For the text-containing cell, return its midpoint in [x, y] coordinate format. 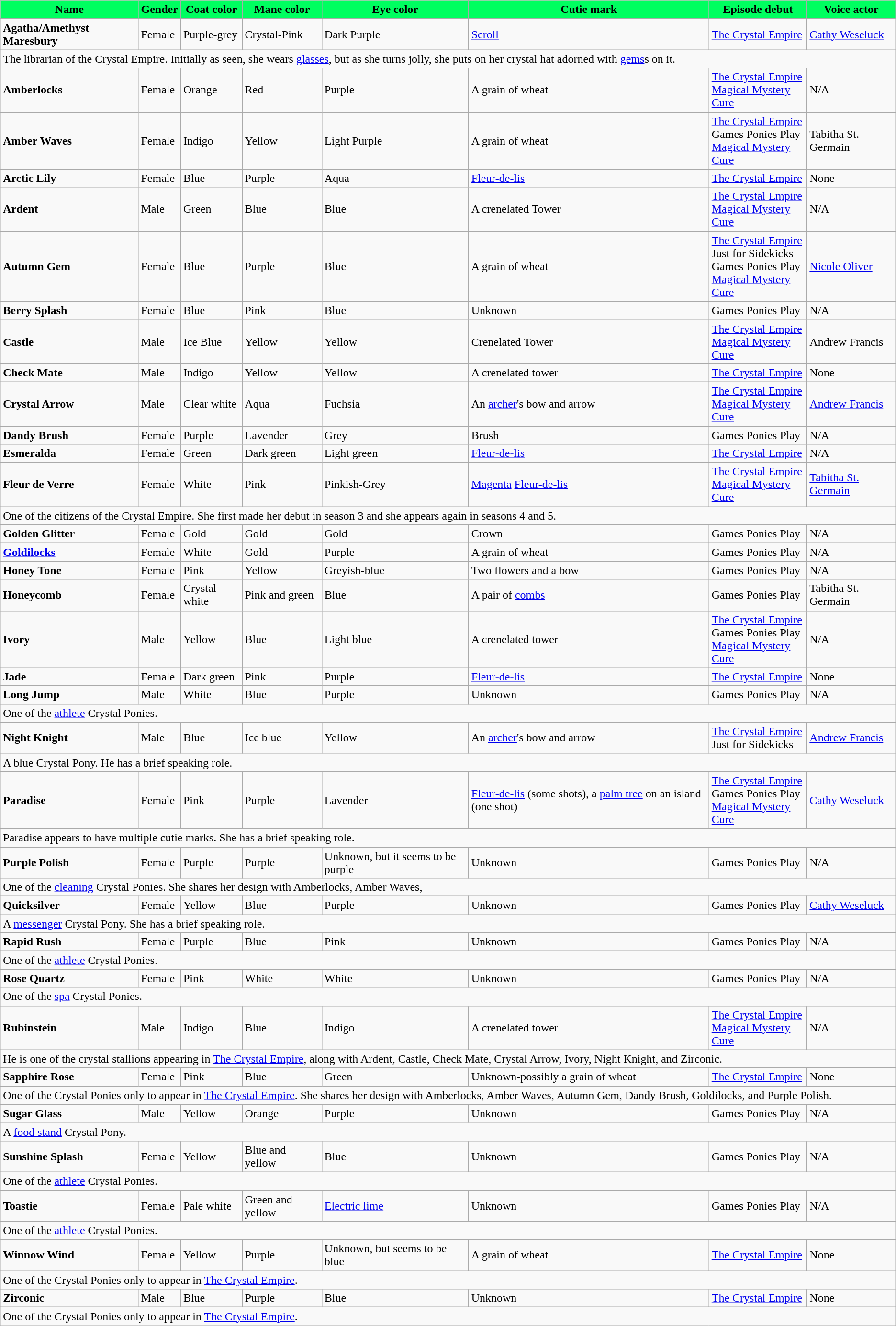
Light green [395, 453]
The Crystal EmpireJust for Sidekicks [758, 737]
Esmeralda [69, 453]
A food stand Crystal Pony. [448, 1132]
Mane color [282, 10]
Light Purple [395, 141]
Ardent [69, 209]
Rose Quartz [69, 978]
Grey [395, 435]
Pink and green [282, 595]
Green and yellow [282, 1206]
One of the cleaning Crystal Ponies. She shares her design with Amberlocks, Amber Waves, [448, 887]
Night Knight [69, 737]
Rapid Rush [69, 942]
Two flowers and a bow [589, 570]
A blue Crystal Pony. He has a brief speaking role. [448, 762]
Scroll [589, 34]
Arctic Lily [69, 178]
Gender [159, 10]
One of the citizens of the Crystal Empire. She first made her debut in season 3 and she appears again in seasons 4 and 5. [448, 516]
A pair of combs [589, 595]
Berry Splash [69, 310]
Long Jump [69, 695]
Quicksilver [69, 906]
Amber Waves [69, 141]
Magenta Fleur-de-lis [589, 485]
Unknown-possibly a grain of wheat [589, 1077]
Dark Purple [395, 34]
Jade [69, 677]
Goldilocks [69, 552]
Unknown, but seems to be blue [395, 1256]
Greyish-blue [395, 570]
Dandy Brush [69, 435]
Honey Tone [69, 570]
Crystal white [212, 595]
Sugar Glass [69, 1113]
Winnow Wind [69, 1256]
Rubinstein [69, 1028]
Castle [69, 341]
Cutie mark [589, 10]
Crystal-Pink [282, 34]
Fleur-de-lis (some shots), a palm tree on an island (one shot) [589, 800]
Ice Blue [212, 341]
Name [69, 10]
Electric lime [395, 1206]
Amberlocks [69, 90]
Voice actor [851, 10]
Golden Glitter [69, 534]
Pinkish-Grey [395, 485]
Sunshine Splash [69, 1156]
Crown [589, 534]
Blue and yellow [282, 1156]
One of the spa Crystal Ponies. [448, 997]
Coat color [212, 10]
Episode debut [758, 10]
A messenger Crystal Pony. She has a brief speaking role. [448, 924]
Paradise appears to have multiple cutie marks. She has a brief speaking role. [448, 838]
Crystal Arrow [69, 404]
Paradise [69, 800]
Nicole Oliver [851, 266]
Ivory [69, 639]
Toastie [69, 1206]
Purple-grey [212, 34]
Light blue [395, 639]
The Crystal EmpireJust for SidekicksGames Ponies PlayMagical Mystery Cure [758, 266]
Clear white [212, 404]
Fleur de Verre [69, 485]
Ice blue [282, 737]
Eye color [395, 10]
Agatha/Amethyst Maresbury [69, 34]
Red [282, 90]
Autumn Gem [69, 266]
Check Mate [69, 373]
Unknown, but it seems to be purple [395, 862]
Fuchsia [395, 404]
Honeycomb [69, 595]
A crenelated Tower [589, 209]
Zirconic [69, 1298]
Pale white [212, 1206]
Brush [589, 435]
Crenelated Tower [589, 341]
Purple Polish [69, 862]
Sapphire Rose [69, 1077]
